Locate the cell with the specified text and output its (X, Y) center coordinate. 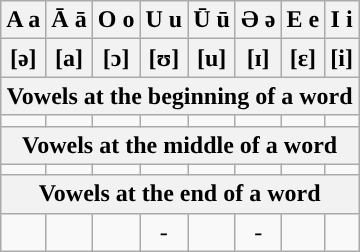
E e (303, 20)
[ɪ] (258, 58)
[a] (69, 58)
[i] (342, 58)
Vowels at the middle of a word (180, 145)
Vowels at the beginning of a word (180, 96)
Vowels at the end of a word (180, 194)
Ə ə (258, 20)
Ū ū (212, 20)
[ɔ] (116, 58)
O o (116, 20)
Ā ā (69, 20)
[u] (212, 58)
[ɛ] (303, 58)
[ə] (24, 58)
U u (164, 20)
[ʊ] (164, 58)
A a (24, 20)
I i (342, 20)
